Find where the given text appears and provide that cell's center as [X, Y] coordinate. 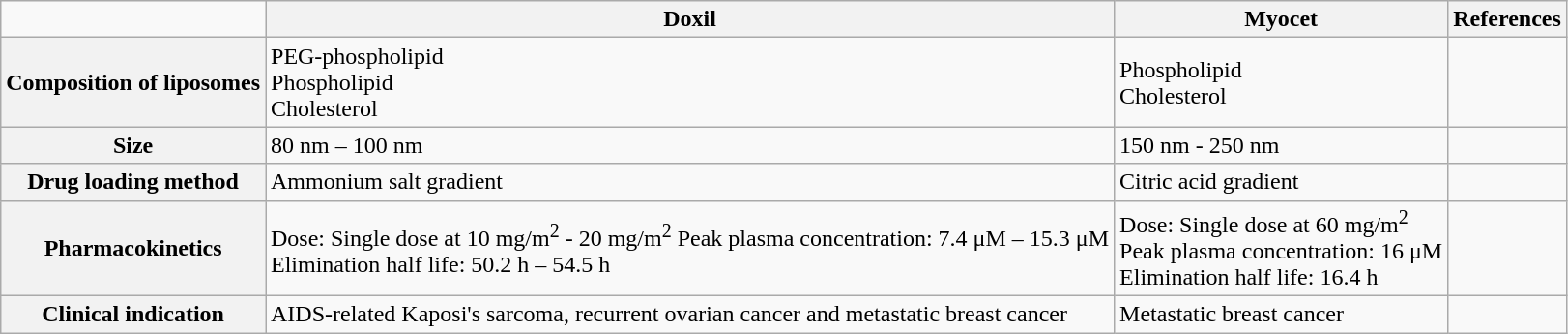
Drug loading method [133, 182]
80 nm – 100 nm [689, 145]
Myocet [1282, 19]
References [1508, 19]
Dose: Single dose at 10 mg/m2 - 20 mg/m2 Peak plasma concentration: 7.4 μM – 15.3 μMElimination half life: 50.2 h – 54.5 h [689, 248]
Ammonium salt gradient [689, 182]
Doxil [689, 19]
Size [133, 145]
Composition of liposomes [133, 82]
Clinical indication [133, 315]
Citric acid gradient [1282, 182]
PEG-phospholipidPhospholipidCholesterol [689, 82]
Metastatic breast cancer [1282, 315]
AIDS-related Kaposi's sarcoma, recurrent ovarian cancer and metastatic breast cancer [689, 315]
Pharmacokinetics [133, 248]
150 nm - 250 nm [1282, 145]
Dose: Single dose at 60 mg/m2Peak plasma concentration: 16 μMElimination half life: 16.4 h [1282, 248]
PhospholipidCholesterol [1282, 82]
